Provide the (x, y) coordinate of the cell's center where the given text is located.  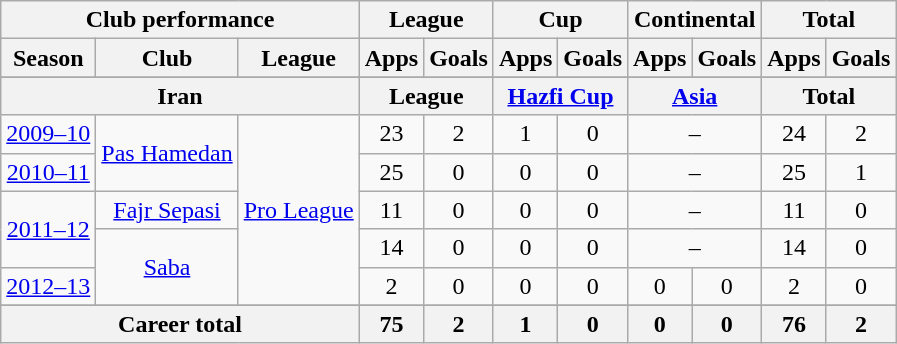
Cup (560, 20)
Hazfi Cup (560, 96)
2011–12 (48, 229)
Saba (167, 267)
Career total (180, 324)
Continental (695, 20)
24 (794, 134)
Asia (695, 96)
Fajr Sepasi (167, 210)
2012–13 (48, 286)
2010–11 (48, 172)
Iran (180, 96)
Club (167, 58)
75 (391, 324)
76 (794, 324)
23 (391, 134)
Season (48, 58)
Pas Hamedan (167, 153)
Pro League (298, 210)
2009–10 (48, 134)
Club performance (180, 20)
